Search for the cell housing the specified text and yield its (X, Y) center coordinate. 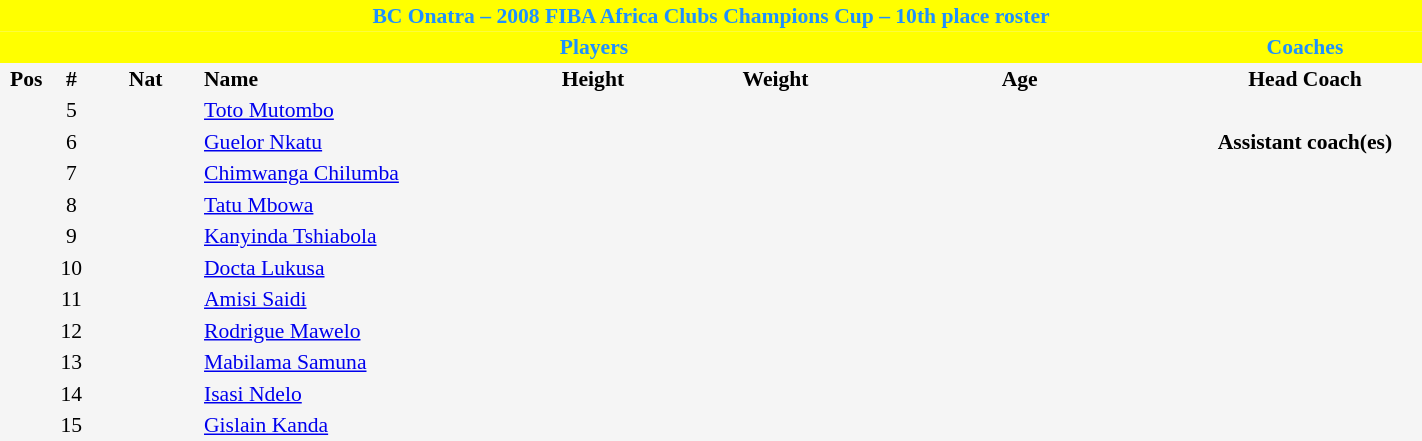
Pos (26, 79)
11 (71, 300)
Age (1020, 79)
Name (344, 79)
BC Onatra – 2008 FIBA Africa Clubs Champions Cup – 10th place roster (711, 16)
Assistant coach(es) (1305, 142)
10 (71, 268)
7 (71, 174)
Tatu Mbowa (344, 205)
Toto Mutombo (344, 110)
12 (71, 331)
13 (71, 362)
Weight (776, 79)
9 (71, 236)
Nat (146, 79)
8 (71, 205)
Kanyinda Tshiabola (344, 236)
6 (71, 142)
Rodrigue Mawelo (344, 331)
14 (71, 394)
Players (594, 48)
Coaches (1305, 48)
Chimwanga Chilumba (344, 174)
Height (592, 79)
# (71, 79)
Docta Lukusa (344, 268)
Mabilama Samuna (344, 362)
Head Coach (1305, 79)
Guelor Nkatu (344, 142)
Amisi Saidi (344, 300)
Isasi Ndelo (344, 394)
5 (71, 110)
